Provide the [X, Y] coordinate of the cell's center where the given text is located.  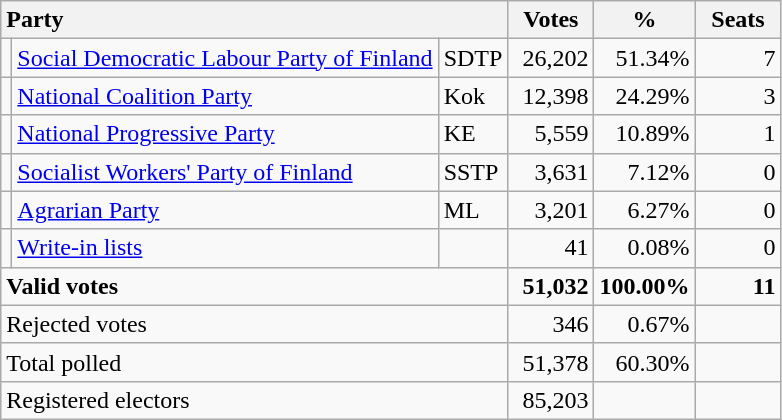
3,201 [551, 210]
Seats [738, 20]
3 [738, 96]
Votes [551, 20]
Valid votes [254, 286]
346 [551, 324]
100.00% [644, 286]
0.08% [644, 248]
10.89% [644, 134]
26,202 [551, 58]
Agrarian Party [225, 210]
51.34% [644, 58]
7 [738, 58]
SDTP [473, 58]
KE [473, 134]
6.27% [644, 210]
National Progressive Party [225, 134]
National Coalition Party [225, 96]
5,559 [551, 134]
Socialist Workers' Party of Finland [225, 172]
12,398 [551, 96]
41 [551, 248]
0.67% [644, 324]
24.29% [644, 96]
Write-in lists [225, 248]
ML [473, 210]
51,378 [551, 362]
85,203 [551, 400]
SSTP [473, 172]
1 [738, 134]
Total polled [254, 362]
% [644, 20]
Kok [473, 96]
3,631 [551, 172]
Rejected votes [254, 324]
Social Democratic Labour Party of Finland [225, 58]
51,032 [551, 286]
Party [254, 20]
60.30% [644, 362]
Registered electors [254, 400]
7.12% [644, 172]
11 [738, 286]
